Provide the (x, y) coordinate of the cell's center where the given text is located.  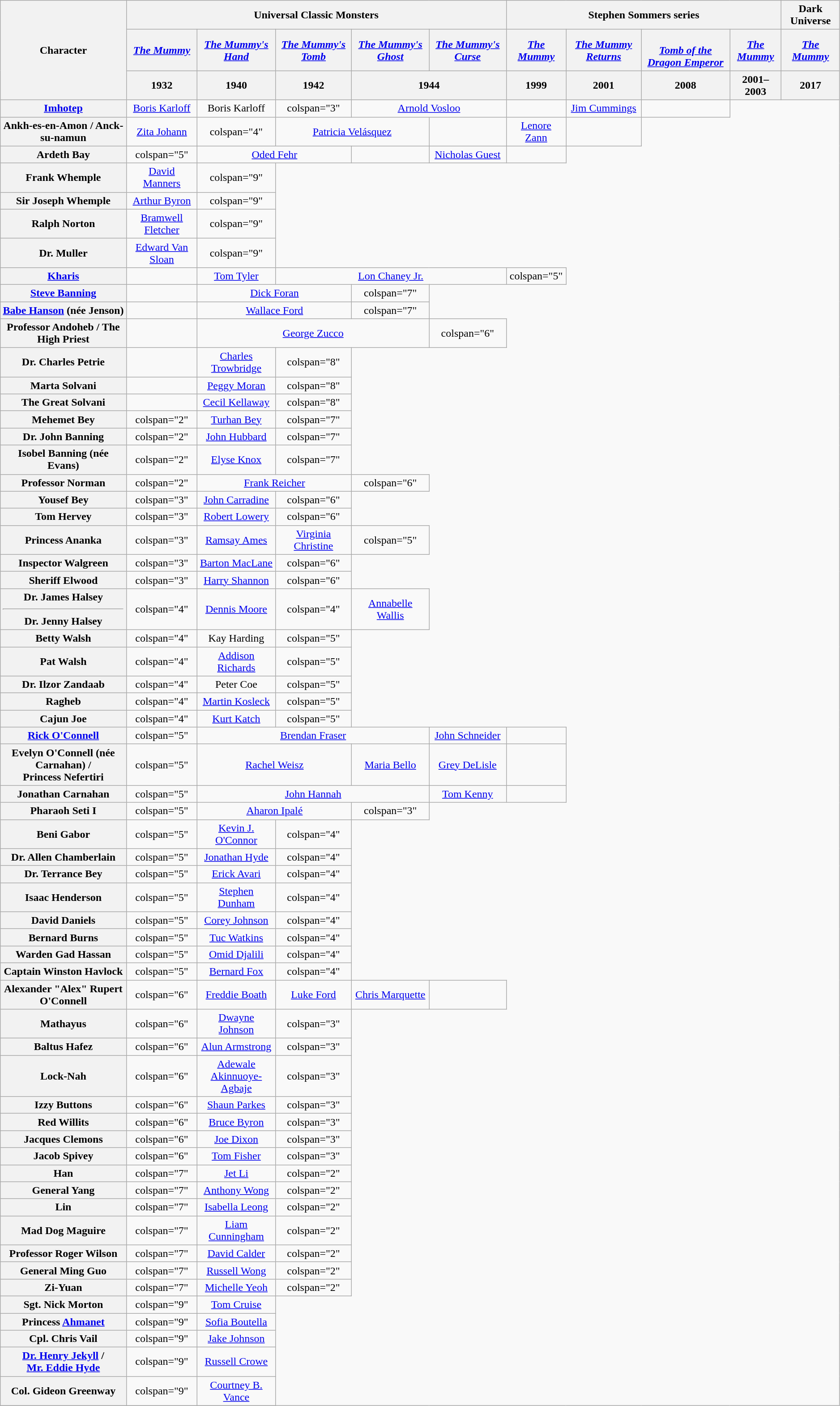
Courtney B. Vance (236, 1391)
Universal Classic Monsters (316, 15)
Grey DeLisle (467, 765)
Captain Winston Havlock (64, 971)
Erick Avari (236, 874)
Dr. Charles Petrie (64, 363)
Lenore Zann (536, 132)
Peter Coe (236, 685)
Elyse Knox (236, 459)
Luke Ford (313, 994)
Character (64, 50)
Chris Marquette (390, 994)
Baltus Hafez (64, 1047)
General Yang (64, 1190)
Tom Kenny (467, 794)
Cajun Joe (64, 719)
Rick O'Connell (64, 736)
Dr. John Banning (64, 437)
Robert Lowery (236, 517)
Jacob Spivey (64, 1156)
Dick Foran (275, 293)
Princess Ananka (64, 540)
Virginia Christine (313, 540)
General Ming Guo (64, 1270)
1999 (536, 85)
Cecil Kellaway (236, 403)
1942 (313, 85)
Aharon Ipalé (275, 811)
Maria Bello (390, 765)
Dennis Moore (236, 609)
Dr. Henry Jekyll / Mr. Eddie Hyde (64, 1362)
Steve Banning (64, 293)
Inspector Walgreen (64, 563)
The Mummy's Hand (236, 50)
Tom Hervey (64, 517)
Liam Cunningham (236, 1230)
Edward Van Sloan (162, 253)
Frank Reicher (275, 483)
Bruce Byron (236, 1122)
Col. Gideon Greenway (64, 1391)
Michelle Yeoh (236, 1287)
Dark Universe (810, 15)
David Manners (162, 177)
Jonathan Carnahan (64, 794)
Tom Fisher (236, 1156)
2001 (604, 85)
Lock-Nah (64, 1076)
Isaac Henderson (64, 897)
Stephen Sommers series (644, 15)
Isobel Banning (née Evans) (64, 459)
Charles Trowbridge (236, 363)
Lin (64, 1207)
2008 (686, 85)
John Schneider (467, 736)
Freddie Boath (236, 994)
Yousef Bey (64, 500)
Sir Joseph Whemple (64, 201)
Arthur Byron (162, 201)
Ralph Norton (64, 224)
Jacques Clemons (64, 1139)
Tom Tyler (236, 276)
Peggy Moran (236, 386)
2001–2003 (755, 85)
Bramwell Fletcher (162, 224)
John Carradine (236, 500)
Ardeth Bay (64, 154)
Zita Johann (162, 132)
Jet Li (236, 1173)
Babe Hanson (née Jenson) (64, 310)
Imhotep (64, 108)
Jim Cummings (604, 108)
Zi-Yuan (64, 1287)
Shaun Parkes (236, 1105)
Sofia Boutella (236, 1321)
Sheriff Elwood (64, 580)
Anthony Wong (236, 1190)
Bernard Fox (236, 971)
Professor Roger Wilson (64, 1253)
Cpl. Chris Vail (64, 1339)
2017 (810, 85)
Jake Johnson (236, 1339)
Kharis (64, 276)
Kay Harding (236, 638)
Turhan Bey (236, 420)
Adewale Akinnuoye- Agbaje (236, 1076)
Pharaoh Seti I (64, 811)
1944 (429, 85)
Ankh-es-en-Amon / Anck-su-namun (64, 132)
Ragheb (64, 702)
Frank Whemple (64, 177)
Kurt Katch (236, 719)
Patricia Velásquez (352, 132)
The Mummy's Ghost (390, 50)
Beni Gabor (64, 834)
Stephen Dunham (236, 897)
Wallace Ford (275, 310)
Rachel Weisz (275, 765)
1940 (236, 85)
Betty Walsh (64, 638)
David Calder (236, 1253)
Isabella Leong (236, 1207)
Alun Armstrong (236, 1047)
Kevin J. O'Connor (236, 834)
John Hubbard (236, 437)
Sgt. Nick Morton (64, 1304)
The Mummy's Curse (467, 50)
Ramsay Ames (236, 540)
Dr. Allen Chamberlain (64, 857)
Professor Norman (64, 483)
Lon Chaney Jr. (391, 276)
Barton MacLane (236, 563)
Dr. Terrance Bey (64, 874)
Tuc Watkins (236, 937)
Dr. James HalseyDr. Jenny Halsey (64, 609)
The Mummy's Tomb (313, 50)
Mathayus (64, 1024)
David Daniels (64, 920)
Izzy Buttons (64, 1105)
Joe Dixon (236, 1139)
The Mummy Returns (604, 50)
Russell Crowe (236, 1362)
Dr. Muller (64, 253)
Dr. Ilzor Zandaab (64, 685)
Brendan Fraser (313, 736)
Harry Shannon (236, 580)
Corey Johnson (236, 920)
Annabelle Wallis (390, 609)
Omid Djalili (236, 954)
Mehemet Bey (64, 420)
Arnold Vosloo (429, 108)
1932 (162, 85)
Red Willits (64, 1122)
Pat Walsh (64, 661)
George Zucco (313, 333)
The Great Solvani (64, 403)
Professor Andoheb / The High Priest (64, 333)
Oded Fehr (275, 154)
Evelyn O'Connell (née Carnahan) / Princess Nefertiri (64, 765)
Addison Richards (236, 661)
Tomb of the Dragon Emperor (686, 50)
Warden Gad Hassan (64, 954)
Tom Cruise (236, 1304)
John Hannah (313, 794)
Princess Ahmanet (64, 1321)
Nicholas Guest (467, 154)
Marta Solvani (64, 386)
Dwayne Johnson (236, 1024)
Martin Kosleck (236, 702)
Russell Wong (236, 1270)
Mad Dog Maguire (64, 1230)
Jonathan Hyde (236, 857)
Bernard Burns (64, 937)
Han (64, 1173)
Alexander "Alex" Rupert O'Connell (64, 994)
